Pinpoint the cell where the given text exists, returning its (X, Y) midpoint coordinate. 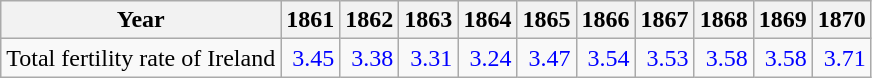
3.38 (370, 58)
3.31 (428, 58)
1867 (664, 20)
3.45 (310, 58)
1863 (428, 20)
1866 (606, 20)
3.47 (546, 58)
1865 (546, 20)
1869 (782, 20)
1868 (724, 20)
1864 (488, 20)
3.24 (488, 58)
3.71 (842, 58)
Year (141, 20)
1870 (842, 20)
3.54 (606, 58)
Total fertility rate of Ireland (141, 58)
1861 (310, 20)
3.53 (664, 58)
1862 (370, 20)
